Determine the (X, Y) coordinate at the center of the cell enclosing the given text.  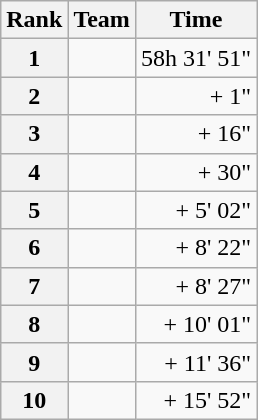
9 (34, 362)
+ 10' 01" (196, 324)
3 (34, 134)
+ 30" (196, 172)
+ 15' 52" (196, 400)
10 (34, 400)
6 (34, 248)
+ 8' 27" (196, 286)
1 (34, 58)
58h 31' 51" (196, 58)
Rank (34, 20)
+ 8' 22" (196, 248)
Team (102, 20)
+ 1" (196, 96)
+ 16" (196, 134)
Time (196, 20)
8 (34, 324)
5 (34, 210)
+ 11' 36" (196, 362)
4 (34, 172)
+ 5' 02" (196, 210)
2 (34, 96)
7 (34, 286)
